Capture the cell that displays the provided text and extract its [x, y] central coordinate. 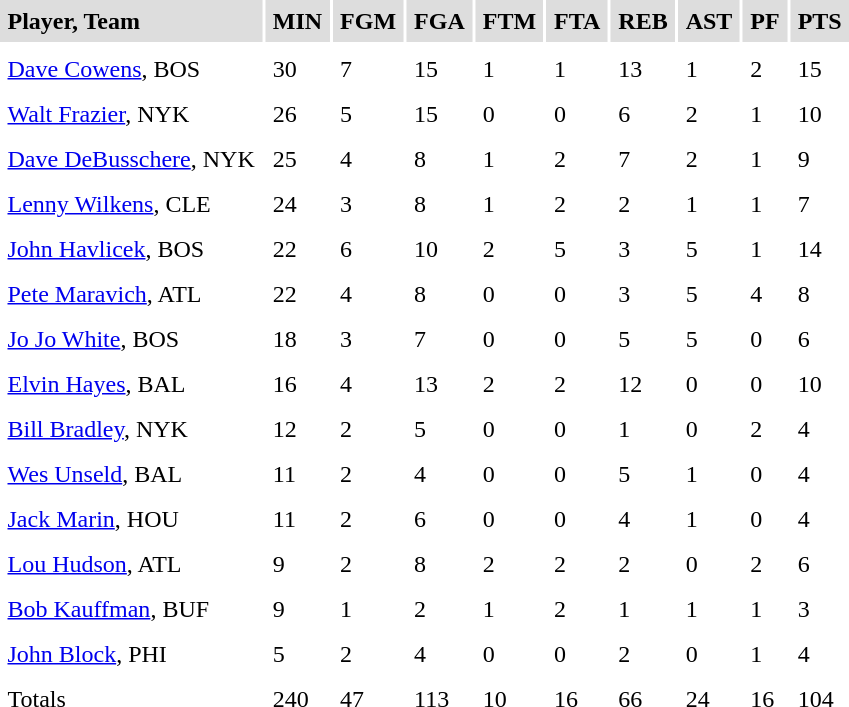
Dave Cowens, BOS [131, 69]
Elvin Hayes, BAL [131, 384]
FTM [509, 21]
John Havlicek, BOS [131, 249]
Walt Frazier, NYK [131, 114]
14 [820, 249]
24 [297, 204]
18 [297, 339]
25 [297, 159]
PTS [820, 21]
Dave DeBusschere, NYK [131, 159]
Lenny Wilkens, CLE [131, 204]
Jo Jo White, BOS [131, 339]
16 [297, 384]
PF [765, 21]
30 [297, 69]
Bob Kauffman, BUF [131, 609]
26 [297, 114]
FGA [440, 21]
Bill Bradley, NYK [131, 429]
Pete Maravich, ATL [131, 294]
FGM [368, 21]
AST [709, 21]
REB [643, 21]
Player, Team [131, 21]
Lou Hudson, ATL [131, 564]
John Block, PHI [131, 654]
FTA [578, 21]
Wes Unseld, BAL [131, 474]
MIN [297, 21]
Jack Marin, HOU [131, 519]
